Provide the (X, Y) coordinate of the cell's center where the given text is located.  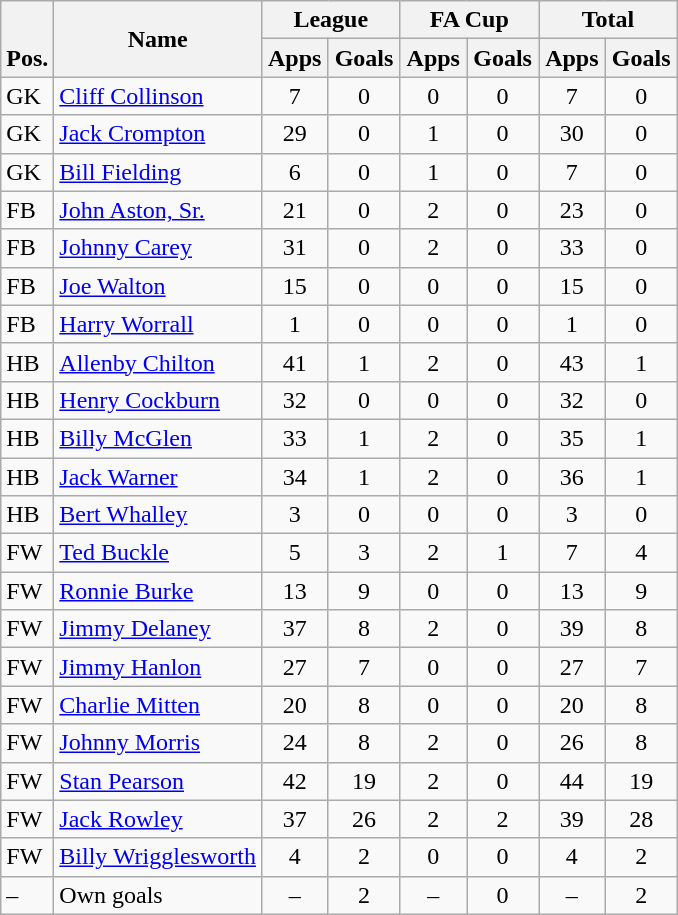
6 (294, 172)
Jack Crompton (158, 134)
Henry Cockburn (158, 400)
23 (572, 210)
League (330, 20)
Own goals (158, 895)
Bert Whalley (158, 515)
Total (608, 20)
36 (572, 477)
Jack Rowley (158, 819)
41 (294, 362)
Jack Warner (158, 477)
Name (158, 39)
Jimmy Delaney (158, 629)
29 (294, 134)
Charlie Mitten (158, 705)
Ronnie Burke (158, 591)
John Aston, Sr. (158, 210)
Pos. (28, 39)
Bill Fielding (158, 172)
31 (294, 248)
44 (572, 781)
34 (294, 477)
Harry Worrall (158, 324)
Joe Walton (158, 286)
35 (572, 438)
5 (294, 553)
Stan Pearson (158, 781)
21 (294, 210)
Billy Wrigglesworth (158, 857)
Cliff Collinson (158, 96)
30 (572, 134)
24 (294, 743)
Johnny Carey (158, 248)
Ted Buckle (158, 553)
Allenby Chilton (158, 362)
43 (572, 362)
28 (641, 819)
Billy McGlen (158, 438)
Jimmy Hanlon (158, 667)
42 (294, 781)
Johnny Morris (158, 743)
FA Cup (470, 20)
